Pinpoint the cell where the given text exists, returning its [x, y] midpoint coordinate. 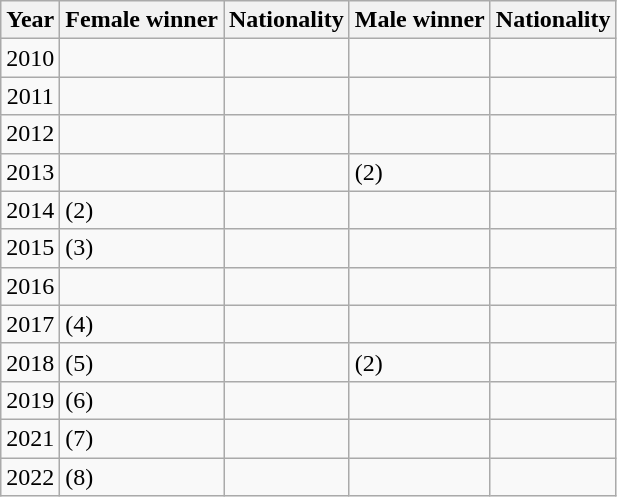
Year [30, 20]
2022 [30, 477]
2015 [30, 248]
(8) [142, 477]
Male winner [420, 20]
(5) [142, 362]
2010 [30, 58]
2014 [30, 210]
2019 [30, 400]
2016 [30, 286]
2012 [30, 134]
(7) [142, 438]
2017 [30, 324]
2021 [30, 438]
2013 [30, 172]
2011 [30, 96]
(6) [142, 400]
2018 [30, 362]
(4) [142, 324]
Female winner [142, 20]
(3) [142, 248]
